Output the [x, y] coordinate of the center of the cell containing the given text.  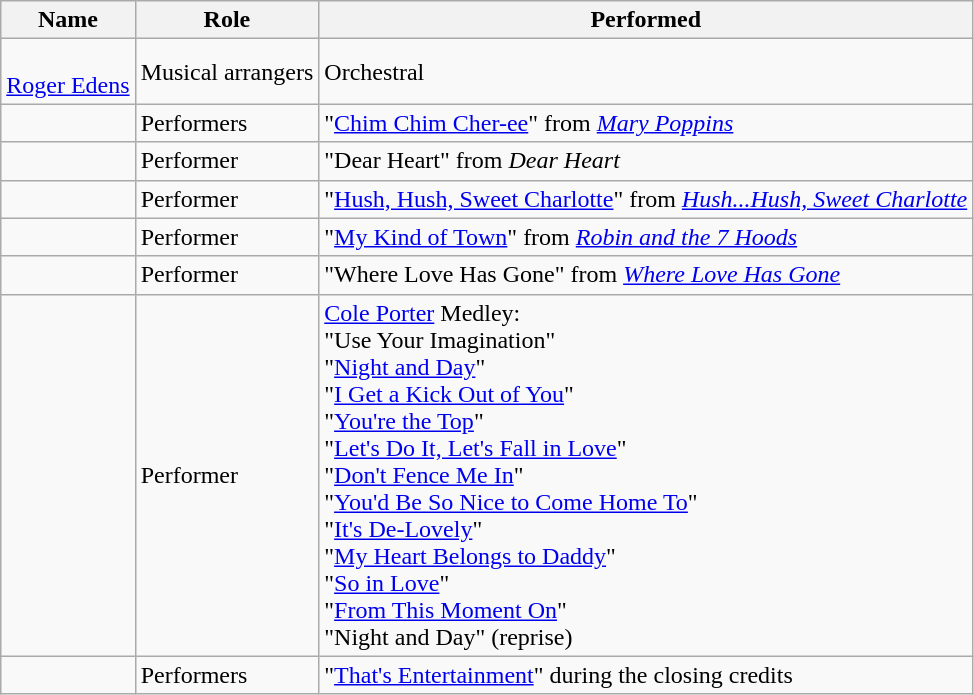
"Chim Chim Cher-ee" from Mary Poppins [646, 123]
"Dear Heart" from Dear Heart [646, 161]
"Where Love Has Gone" from Where Love Has Gone [646, 275]
Orchestral [646, 72]
Musical arrangers [227, 72]
Name [68, 20]
Performed [646, 20]
"That's Entertainment" during the closing credits [646, 675]
Roger Edens [68, 72]
"Hush, Hush, Sweet Charlotte" from Hush...Hush, Sweet Charlotte [646, 199]
"My Kind of Town" from Robin and the 7 Hoods [646, 237]
Role [227, 20]
